Output the (X, Y) coordinate of the center of the cell containing the given text.  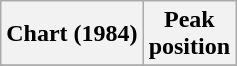
Peakposition (189, 34)
Chart (1984) (72, 34)
